Output the [x, y] coordinate of the center of the cell containing the given text.  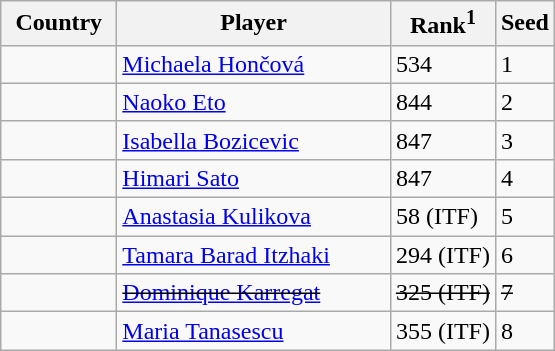
Anastasia Kulikova [254, 217]
Seed [524, 24]
2 [524, 102]
6 [524, 255]
Himari Sato [254, 178]
Country [59, 24]
Michaela Hončová [254, 64]
Rank1 [442, 24]
355 (ITF) [442, 331]
4 [524, 178]
Naoko Eto [254, 102]
Isabella Bozicevic [254, 140]
Tamara Barad Itzhaki [254, 255]
5 [524, 217]
294 (ITF) [442, 255]
Maria Tanasescu [254, 331]
Player [254, 24]
534 [442, 64]
3 [524, 140]
1 [524, 64]
7 [524, 293]
8 [524, 331]
325 (ITF) [442, 293]
Dominique Karregat [254, 293]
58 (ITF) [442, 217]
844 [442, 102]
